Return the (X, Y) coordinate for the center point of the cell that contains the specified text.  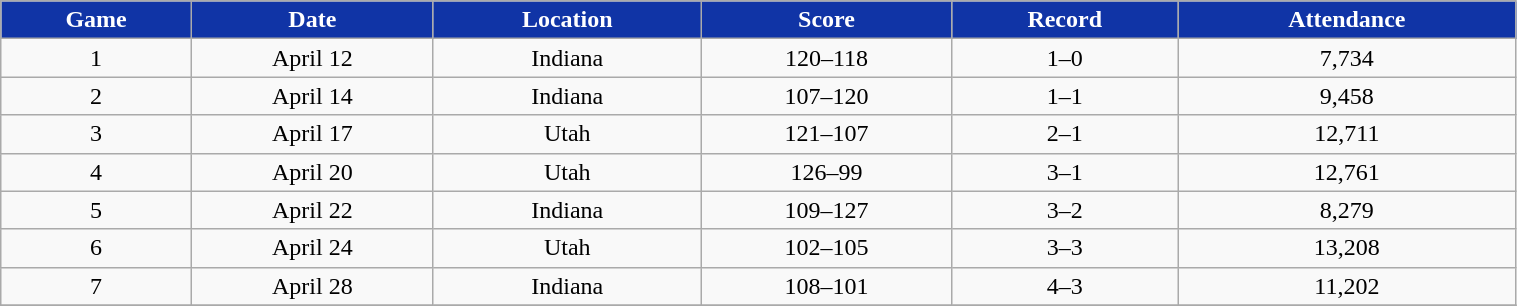
1–1 (1065, 96)
6 (96, 248)
107–120 (826, 96)
April 14 (312, 96)
3–2 (1065, 210)
Attendance (1347, 20)
2–1 (1065, 134)
April 17 (312, 134)
5 (96, 210)
11,202 (1347, 286)
Date (312, 20)
4–3 (1065, 286)
12,761 (1347, 172)
April 22 (312, 210)
April 20 (312, 172)
Location (567, 20)
3 (96, 134)
7,734 (1347, 58)
April 24 (312, 248)
3–1 (1065, 172)
120–118 (826, 58)
4 (96, 172)
2 (96, 96)
126–99 (826, 172)
Record (1065, 20)
3–3 (1065, 248)
Score (826, 20)
8,279 (1347, 210)
109–127 (826, 210)
1 (96, 58)
108–101 (826, 286)
9,458 (1347, 96)
April 28 (312, 286)
April 12 (312, 58)
Game (96, 20)
13,208 (1347, 248)
102–105 (826, 248)
7 (96, 286)
1–0 (1065, 58)
12,711 (1347, 134)
121–107 (826, 134)
